Provide the (x, y) coordinate of the cell's center where the given text is located.  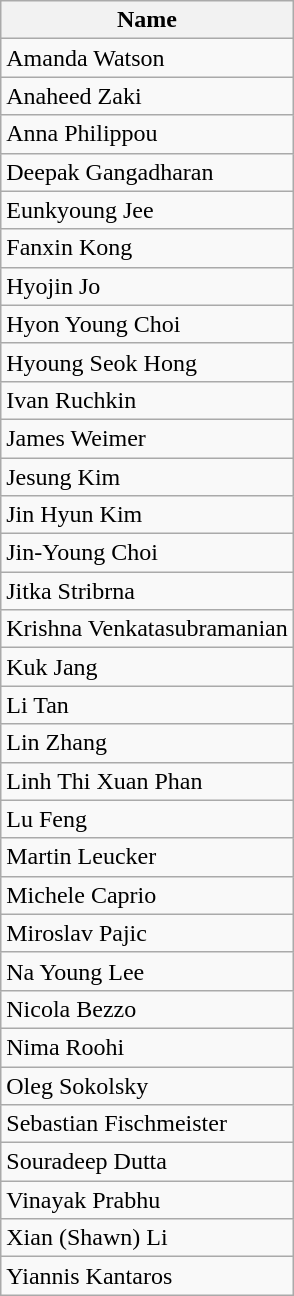
Vinayak Prabhu (148, 1200)
Sebastian Fischmeister (148, 1124)
Deepak Gangadharan (148, 172)
Jin Hyun Kim (148, 515)
Fanxin Kong (148, 248)
Li Tan (148, 705)
Nicola Bezzo (148, 1009)
Lu Feng (148, 819)
Yiannis Kantaros (148, 1276)
Anna Philippou (148, 134)
Jin-Young Choi (148, 553)
Anaheed Zaki (148, 96)
Ivan Ruchkin (148, 400)
Hyojin Jo (148, 286)
Na Young Lee (148, 971)
Linh Thi Xuan Phan (148, 781)
Jitka Stribrna (148, 591)
Jesung Kim (148, 477)
Oleg Sokolsky (148, 1085)
Nima Roohi (148, 1047)
Michele Caprio (148, 895)
Miroslav Pajic (148, 933)
Eunkyoung Jee (148, 210)
Krishna Venkatasubramanian (148, 629)
Lin Zhang (148, 743)
James Weimer (148, 438)
Kuk Jang (148, 667)
Hyon Young Choi (148, 324)
Martin Leucker (148, 857)
Xian (Shawn) Li (148, 1238)
Name (148, 20)
Amanda Watson (148, 58)
Hyoung Seok Hong (148, 362)
Souradeep Dutta (148, 1162)
